Identify which cell holds the provided text, then report its [X, Y] central coordinate. 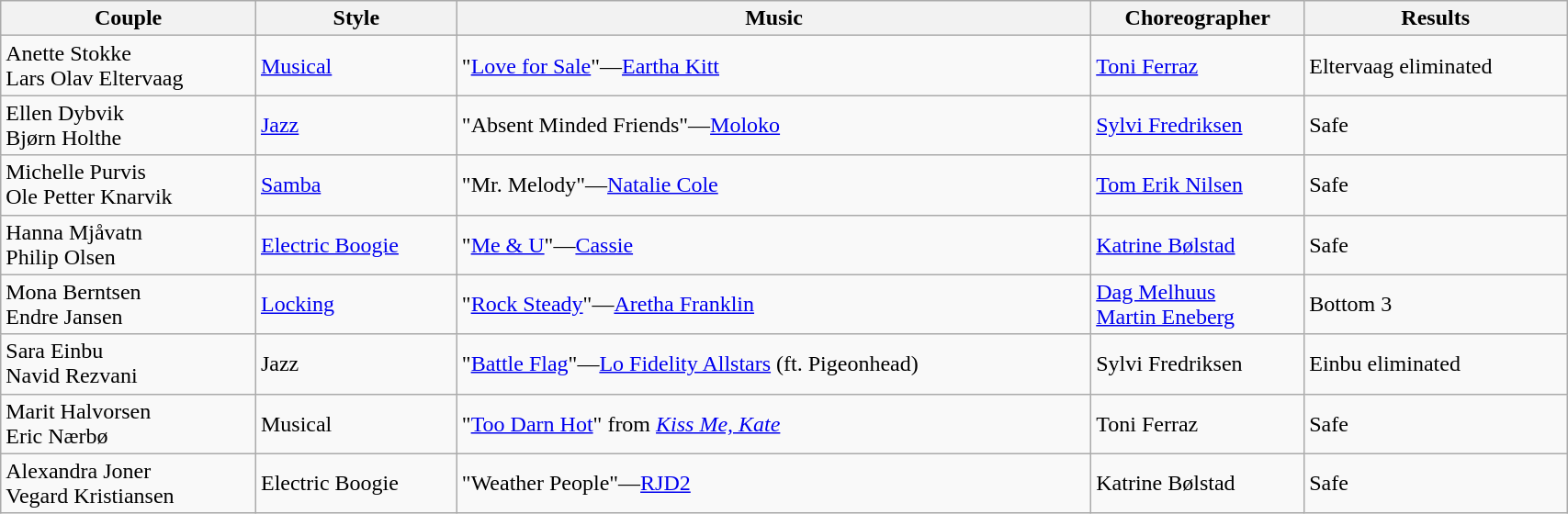
Bottom 3 [1436, 305]
Samba [356, 185]
Sara EinbuNavid Rezvani [129, 363]
Ellen DybvikBjørn Holthe [129, 125]
"Me & U"—Cassie [773, 244]
Choreographer [1198, 18]
Results [1436, 18]
Eltervaag eliminated [1436, 66]
"Too Darn Hot" from Kiss Me, Kate [773, 424]
"Absent Minded Friends"—Moloko [773, 125]
Hanna MjåvatnPhilip Olsen [129, 244]
"Mr. Melody"—Natalie Cole [773, 185]
Style [356, 18]
Anette StokkeLars Olav Eltervaag [129, 66]
Tom Erik Nilsen [1198, 185]
Locking [356, 305]
Couple [129, 18]
Music [773, 18]
Alexandra JonerVegard Kristiansen [129, 483]
Michelle PurvisOle Petter Knarvik [129, 185]
Dag MelhuusMartin Eneberg [1198, 305]
"Rock Steady"—Aretha Franklin [773, 305]
"Love for Sale"—Eartha Kitt [773, 66]
"Battle Flag"—Lo Fidelity Allstars (ft. Pigeonhead) [773, 363]
"Weather People"—RJD2 [773, 483]
Marit HalvorsenEric Nærbø [129, 424]
Mona BerntsenEndre Jansen [129, 305]
Einbu eliminated [1436, 363]
